Extract the [X, Y] coordinate from the center of the cell holding the provided text.  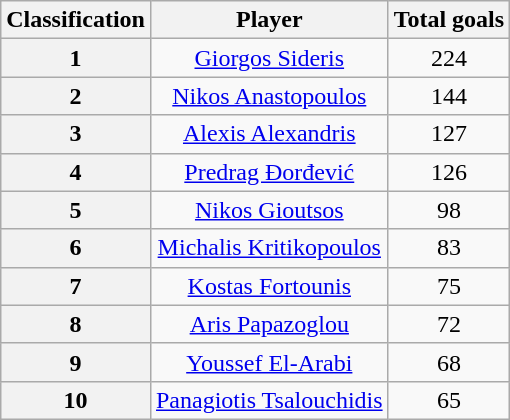
Nikos Anastopoulos [269, 96]
10 [76, 400]
1 [76, 58]
Player [269, 20]
Youssef El-Arabi [269, 362]
8 [76, 324]
224 [449, 58]
Aris Papazoglou [269, 324]
Classification [76, 20]
68 [449, 362]
144 [449, 96]
Predrag Đorđević [269, 172]
6 [76, 248]
127 [449, 134]
72 [449, 324]
4 [76, 172]
Nikos Gioutsos [269, 210]
Kostas Fortounis [269, 286]
7 [76, 286]
126 [449, 172]
2 [76, 96]
5 [76, 210]
98 [449, 210]
83 [449, 248]
9 [76, 362]
75 [449, 286]
65 [449, 400]
Total goals [449, 20]
Panagiotis Tsalouchidis [269, 400]
Alexis Alexandris [269, 134]
3 [76, 134]
Giorgos Sideris [269, 58]
Michalis Kritikopoulos [269, 248]
